Provide the (x, y) coordinate of the cell's center where the given text is located.  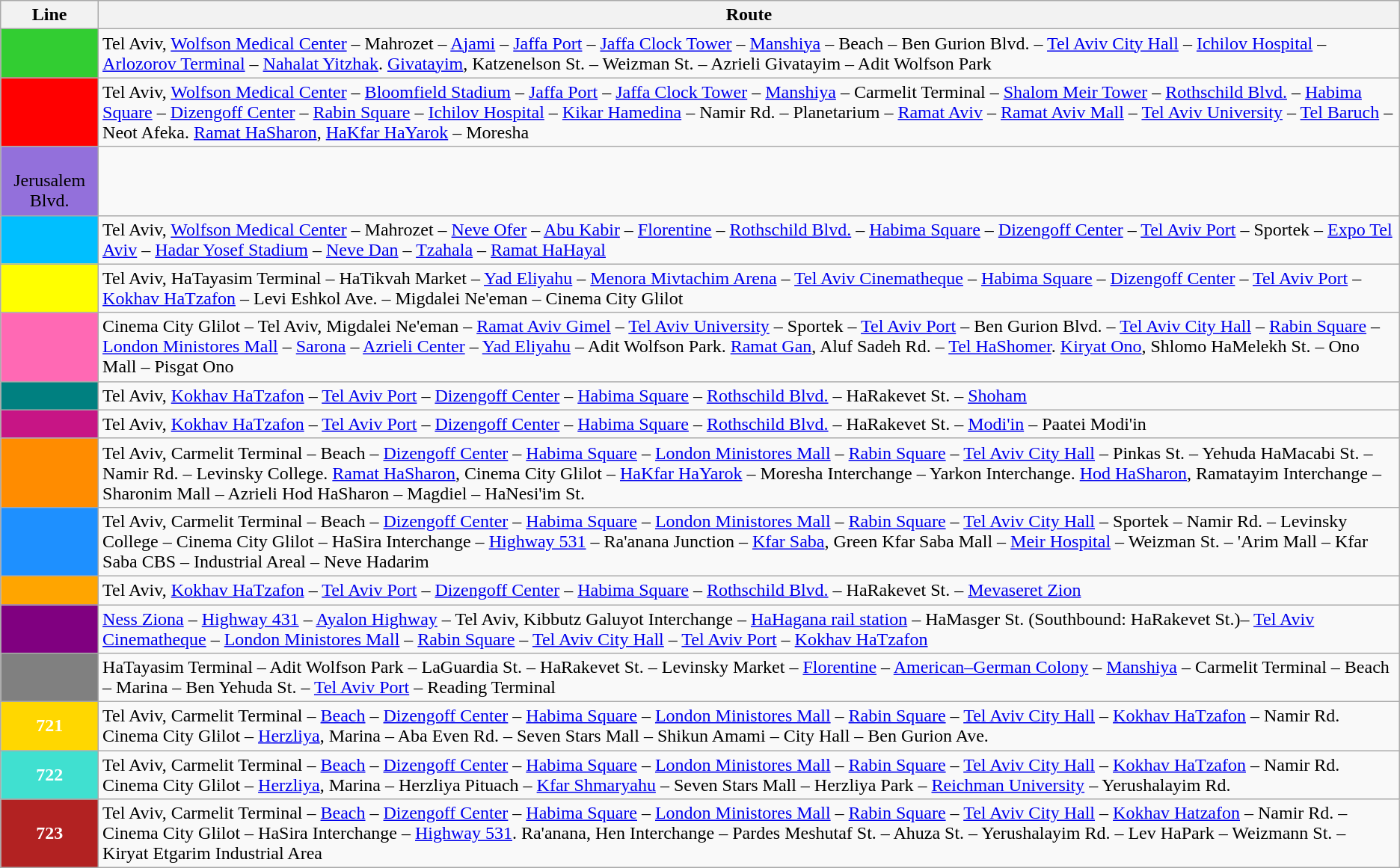
Tel Aviv, Kokhav HaTzafon – Tel Aviv Port – Dizengoff Center – Habima Square – Rothschild Blvd. – HaRakevet St. – Modi'in – Paatei Modi'in (749, 424)
Jerusalem Blvd. (49, 181)
Tel Aviv, Kokhav HaTzafon – Tel Aviv Port – Dizengoff Center – Habima Square – Rothschild Blvd. – HaRakevet St. – Mevaseret Zion (749, 590)
Route (749, 15)
Line (49, 15)
722 (49, 775)
721 (49, 727)
723 (49, 834)
Tel Aviv, Kokhav HaTzafon – Tel Aviv Port – Dizengoff Center – Habima Square – Rothschild Blvd. – HaRakevet St. – Shoham (749, 395)
